Detect which cell encompasses the target text, then output its (X, Y) center coordinate. 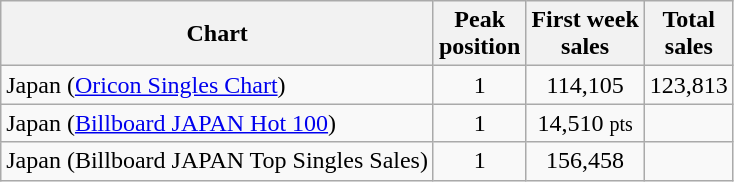
156,458 (585, 161)
Japan (Billboard JAPAN Top Singles Sales) (218, 161)
Japan (Billboard JAPAN Hot 100) (218, 123)
First weeksales (585, 34)
Chart (218, 34)
Peakposition (479, 34)
14,510 pts (585, 123)
123,813 (688, 85)
Japan (Oricon Singles Chart) (218, 85)
Totalsales (688, 34)
114,105 (585, 85)
